Pinpoint the cell where the given text exists, returning its (x, y) midpoint coordinate. 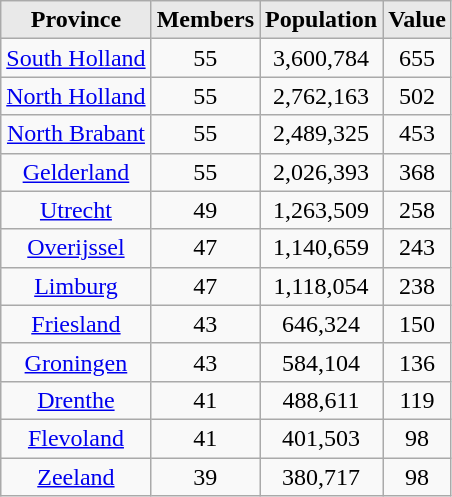
238 (418, 286)
Overijssel (76, 248)
Members (205, 20)
Groningen (76, 362)
150 (418, 324)
2,762,163 (322, 96)
1,118,054 (322, 286)
1,140,659 (322, 248)
655 (418, 58)
2,026,393 (322, 172)
Gelderland (76, 172)
1,263,509 (322, 210)
243 (418, 248)
Friesland (76, 324)
North Holland (76, 96)
488,611 (322, 400)
119 (418, 400)
39 (205, 477)
136 (418, 362)
Utrecht (76, 210)
49 (205, 210)
2,489,325 (322, 134)
401,503 (322, 438)
Value (418, 20)
584,104 (322, 362)
646,324 (322, 324)
Flevoland (76, 438)
Limburg (76, 286)
South Holland (76, 58)
Drenthe (76, 400)
North Brabant (76, 134)
Province (76, 20)
Population (322, 20)
3,600,784 (322, 58)
Zeeland (76, 477)
368 (418, 172)
380,717 (322, 477)
502 (418, 96)
453 (418, 134)
258 (418, 210)
